Identify which cell holds the provided text, then report its (X, Y) central coordinate. 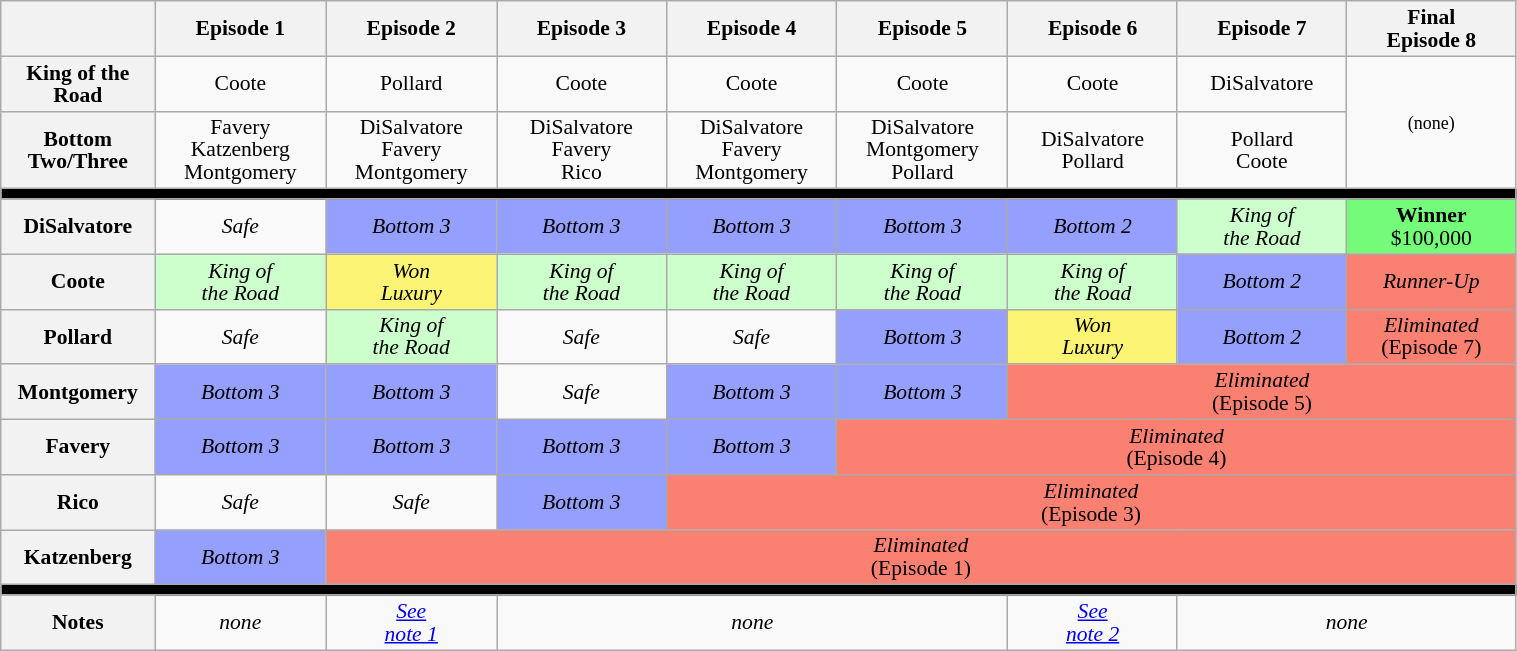
DiSalvatorePollard (1092, 150)
PollardCoote (1262, 150)
Notes (78, 622)
Katzenberg (78, 558)
Episode 2 (412, 28)
Bottom Two/Three (78, 150)
Eliminated(Episode 1) (921, 558)
Episode 6 (1092, 28)
FinalEpisode 8 (1432, 28)
Montgomery (78, 392)
Runner-Up (1432, 282)
Episode 3 (582, 28)
FaveryKatzenbergMontgomery (240, 150)
Eliminated(Episode 3) (1091, 502)
(none) (1432, 122)
Episode 7 (1262, 28)
DiSalvatoreFaveryRico (582, 150)
Eliminated(Episode 5) (1262, 392)
Favery (78, 448)
Eliminated(Episode 7) (1432, 336)
Episode 5 (922, 28)
Seenote 2 (1092, 622)
Rico (78, 502)
Eliminated(Episode 4) (1176, 448)
Episode 1 (240, 28)
Episode 4 (752, 28)
DiSalvatoreMontgomeryPollard (922, 150)
Winner$100,000 (1432, 226)
Seenote 1 (412, 622)
